Detect which cell encompasses the target text, then output its (x, y) center coordinate. 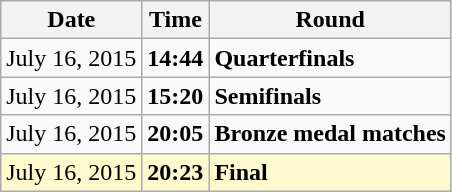
Quarterfinals (330, 58)
Round (330, 20)
Bronze medal matches (330, 134)
Semifinals (330, 96)
Date (72, 20)
Final (330, 172)
14:44 (176, 58)
20:05 (176, 134)
15:20 (176, 96)
20:23 (176, 172)
Time (176, 20)
